Determine the [X, Y] coordinate at the center of the cell enclosing the given text.  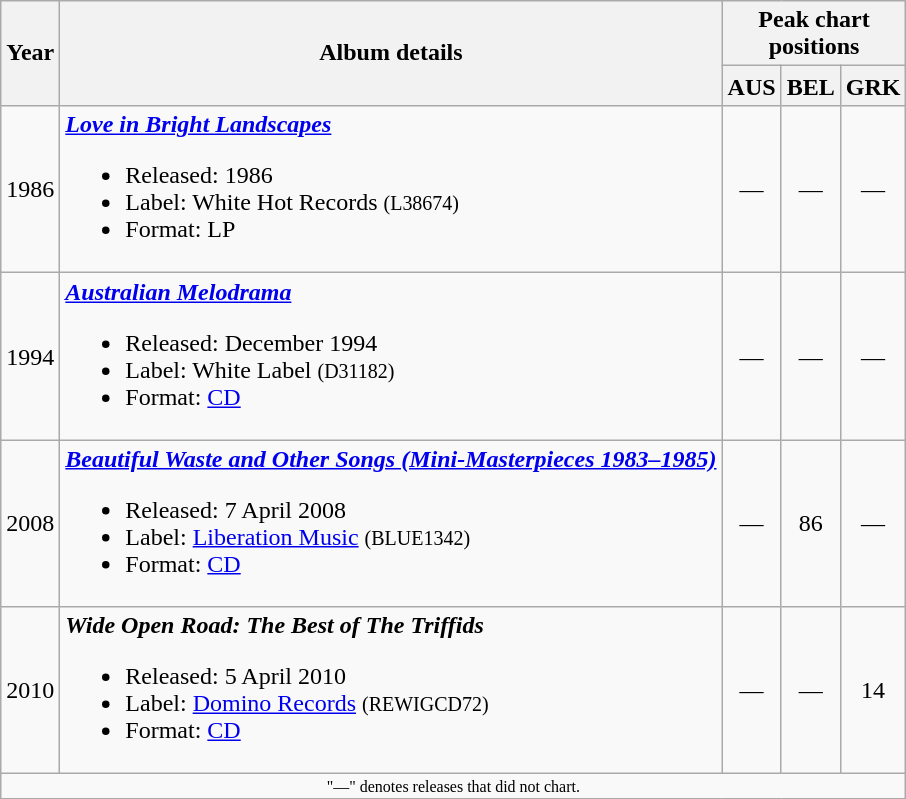
Wide Open Road: The Best of The TriffidsReleased: 5 April 2010Label: Domino Records (REWIGCD72)Format: CD [391, 690]
GRK [873, 86]
"—" denotes releases that did not chart. [454, 786]
Album details [391, 54]
AUS [752, 86]
BEL [810, 86]
2008 [30, 524]
1986 [30, 190]
14 [873, 690]
86 [810, 524]
Year [30, 54]
Australian MelodramaReleased: December 1994Label: White Label (D31182)Format: CD [391, 356]
Beautiful Waste and Other Songs (Mini-Masterpieces 1983–1985)Released: 7 April 2008Label: Liberation Music (BLUE1342)Format: CD [391, 524]
Peak chart positions [814, 34]
2010 [30, 690]
1994 [30, 356]
Love in Bright LandscapesReleased: 1986Label: White Hot Records (L38674)Format: LP [391, 190]
